From the cell containing the given text, extract its center point as [X, Y] coordinate. 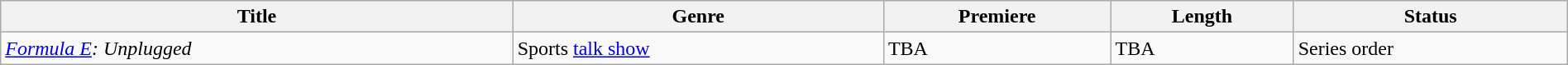
Title [256, 17]
Series order [1431, 48]
Sports talk show [698, 48]
Formula E: Unplugged [256, 48]
Premiere [997, 17]
Length [1202, 17]
Genre [698, 17]
Status [1431, 17]
